Capture the cell that displays the provided text and extract its (x, y) central coordinate. 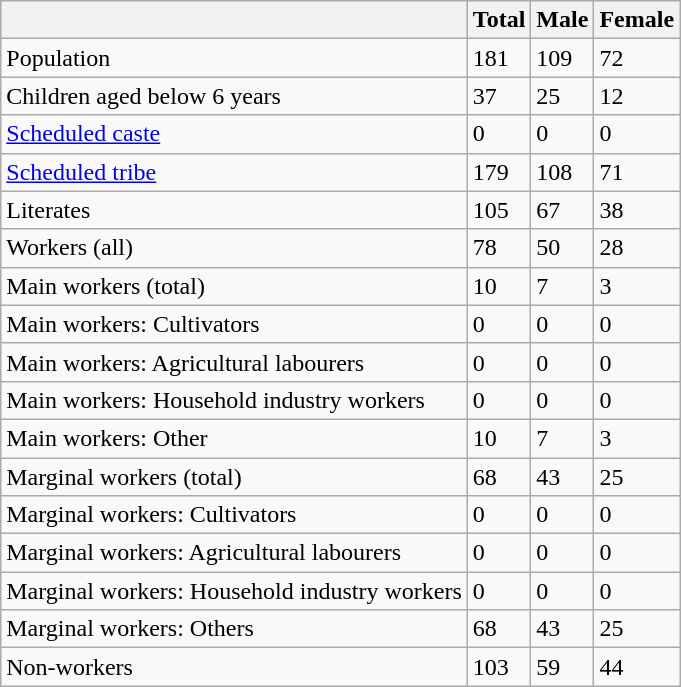
179 (499, 172)
Total (499, 20)
Main workers: Household industry workers (234, 400)
Marginal workers: Others (234, 629)
Scheduled tribe (234, 172)
38 (637, 210)
Literates (234, 210)
105 (499, 210)
67 (562, 210)
108 (562, 172)
Main workers: Other (234, 438)
Population (234, 58)
Scheduled caste (234, 134)
Workers (all) (234, 248)
78 (499, 248)
28 (637, 248)
Marginal workers: Agricultural labourers (234, 553)
71 (637, 172)
12 (637, 96)
37 (499, 96)
72 (637, 58)
Marginal workers: Cultivators (234, 515)
103 (499, 667)
Main workers: Agricultural labourers (234, 362)
44 (637, 667)
Main workers (total) (234, 286)
Female (637, 20)
Non-workers (234, 667)
Marginal workers (total) (234, 477)
181 (499, 58)
50 (562, 248)
Marginal workers: Household industry workers (234, 591)
Male (562, 20)
59 (562, 667)
Children aged below 6 years (234, 96)
109 (562, 58)
Main workers: Cultivators (234, 324)
